Return (X, Y) of the center of cell containing provided text 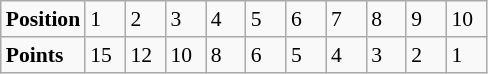
Points (43, 55)
12 (145, 55)
7 (346, 19)
15 (105, 55)
9 (426, 19)
Position (43, 19)
